For the text-containing cell, return its midpoint in [x, y] coordinate format. 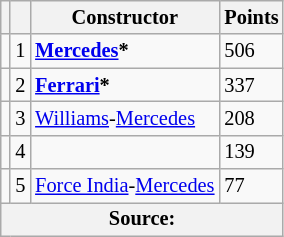
2 [20, 85]
Source: [142, 219]
5 [20, 186]
Constructor [124, 17]
3 [20, 118]
1 [20, 51]
337 [251, 85]
Points [251, 17]
4 [20, 152]
Williams-Mercedes [124, 118]
506 [251, 51]
208 [251, 118]
Mercedes* [124, 51]
139 [251, 152]
Ferrari* [124, 85]
77 [251, 186]
Force India-Mercedes [124, 186]
